Capture the cell that displays the provided text and extract its (X, Y) central coordinate. 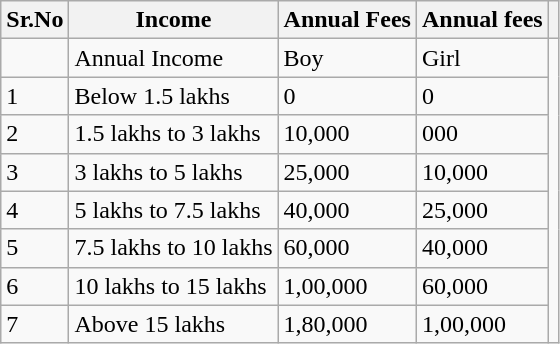
6 (35, 286)
Income (174, 20)
1,80,000 (347, 324)
2 (35, 134)
3 lakhs to 5 lakhs (174, 172)
Above 15 lakhs (174, 324)
5 lakhs to 7.5 lakhs (174, 210)
Annual fees (482, 20)
3 (35, 172)
Below 1.5 lakhs (174, 96)
000 (482, 134)
1 (35, 96)
Annual Fees (347, 20)
5 (35, 248)
Annual Income (174, 58)
Sr.No (35, 20)
7.5 lakhs to 10 lakhs (174, 248)
Boy (347, 58)
Girl (482, 58)
4 (35, 210)
10 lakhs to 15 lakhs (174, 286)
7 (35, 324)
1.5 lakhs to 3 lakhs (174, 134)
